Find where the given text appears and provide that cell's center as (x, y) coordinate. 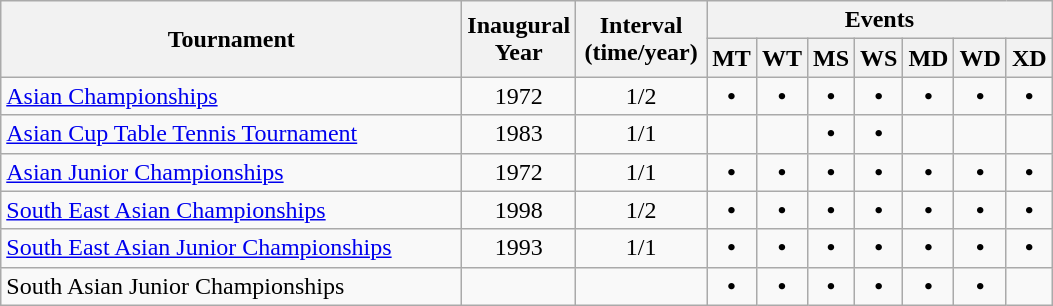
South East Asian Junior Championships (232, 248)
MS (830, 58)
South East Asian Championships (232, 210)
1993 (519, 248)
Asian Cup Table Tennis Tournament (232, 134)
Asian Championships (232, 96)
Tournament (232, 39)
1998 (519, 210)
WD (980, 58)
1983 (519, 134)
WS (879, 58)
Asian Junior Championships (232, 172)
Interval(time/year) (642, 39)
Events (880, 20)
MT (732, 58)
WT (782, 58)
MD (928, 58)
InauguralYear (519, 39)
XD (1029, 58)
South Asian Junior Championships (232, 286)
